Return the (x, y) coordinate for the center point of the cell that contains the specified text.  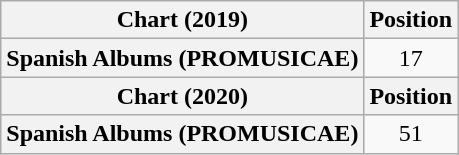
17 (411, 58)
Chart (2019) (182, 20)
51 (411, 134)
Chart (2020) (182, 96)
